Pinpoint the cell where the given text exists, returning its (x, y) midpoint coordinate. 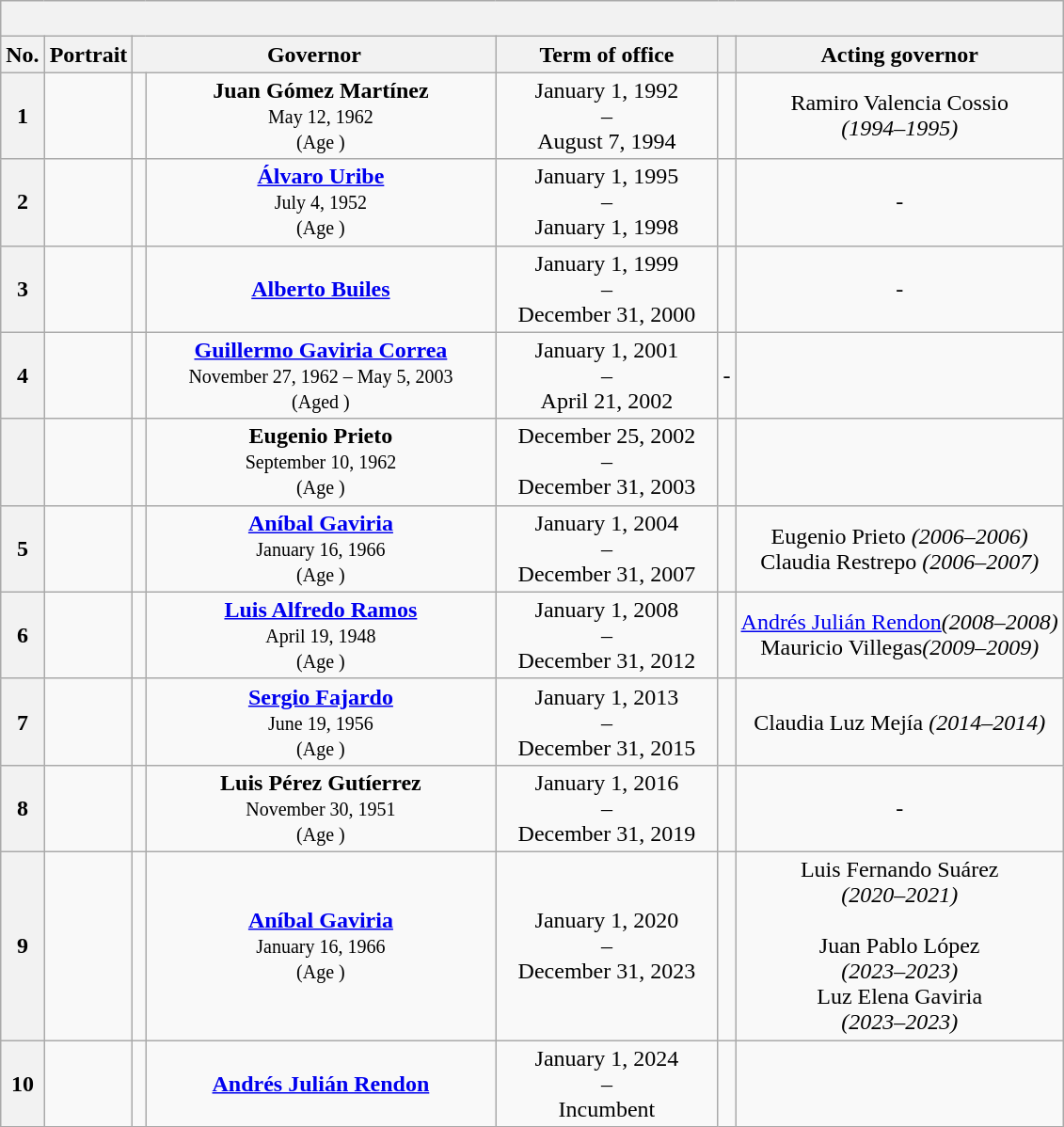
Andrés Julián Rendon (321, 1084)
3 (23, 289)
Luis Fernando Suárez(2020–2021)Juan Pablo López(2023–2023)Luz Elena Gaviria(2023–2023) (899, 945)
January 1, 1995–January 1, 1998 (607, 202)
8 (23, 808)
January 1, 1992–August 7, 1994 (607, 116)
4 (23, 375)
Sergio FajardoJune 19, 1956(Age ) (321, 722)
Eugenio PrietoSeptember 10, 1962(Age ) (321, 462)
Governor (314, 55)
Luis Alfredo RamosApril 19, 1948(Age ) (321, 635)
January 1, 2001–April 21, 2002 (607, 375)
Álvaro UribeJuly 4, 1952(Age ) (321, 202)
January 1, 2004–December 31, 2007 (607, 548)
Ramiro Valencia Cossio(1994–1995) (899, 116)
Andrés Julián Rendon(2008–2008)Mauricio Villegas(2009–2009) (899, 635)
January 1, 2016–December 31, 2019 (607, 808)
Term of office (607, 55)
January 1, 2020–December 31, 2023 (607, 945)
Alberto Builes (321, 289)
10 (23, 1084)
6 (23, 635)
Juan Gómez MartínezMay 12, 1962(Age ) (321, 116)
Acting governor (899, 55)
No. (23, 55)
Eugenio Prieto (2006–2006)Claudia Restrepo (2006–2007) (899, 548)
Luis Pérez GutíerrezNovember 30, 1951(Age ) (321, 808)
January 1, 1999–December 31, 2000 (607, 289)
Claudia Luz Mejía (2014–2014) (899, 722)
7 (23, 722)
Guillermo Gaviria CorreaNovember 27, 1962 – May 5, 2003(Aged ) (321, 375)
1 (23, 116)
9 (23, 945)
5 (23, 548)
Portrait (88, 55)
December 25, 2002–December 31, 2003 (607, 462)
January 1, 2024–Incumbent (607, 1084)
January 1, 2013–December 31, 2015 (607, 722)
January 1, 2008–December 31, 2012 (607, 635)
2 (23, 202)
